Scan for the cell matching the given text and deliver its (X, Y) coordinate at center. 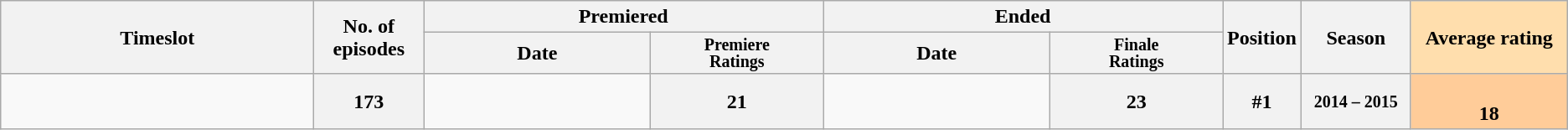
173 (369, 101)
21 (737, 101)
PremiereRatings (737, 54)
FinaleRatings (1137, 54)
18 (1489, 101)
Position (1262, 38)
No. of episodes (369, 38)
Premiered (623, 17)
Timeslot (157, 38)
Season (1355, 38)
23 (1137, 101)
Average rating (1489, 38)
Ended (1024, 17)
#1 (1262, 101)
2014 – 2015 (1355, 101)
